Search for the cell housing the specified text and yield its [x, y] center coordinate. 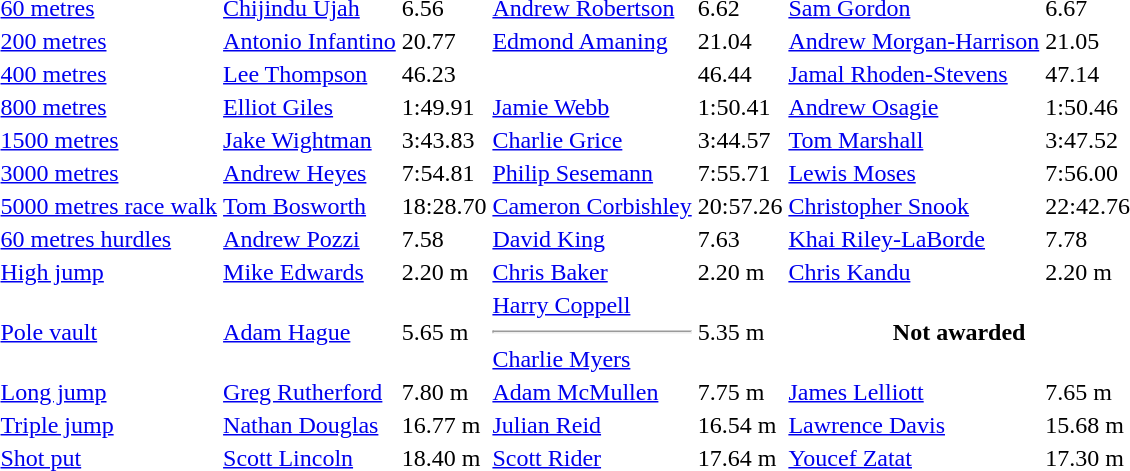
Jamie Webb [592, 107]
Cameron Corbishley [592, 206]
Andrew Osagie [914, 107]
Jake Wightman [310, 140]
Lewis Moses [914, 173]
1:50.41 [740, 107]
Lee Thompson [310, 74]
5.35 m [740, 332]
Khai Riley-LaBorde [914, 239]
Philip Sesemann [592, 173]
7.75 m [740, 392]
Greg Rutherford [310, 392]
Jamal Rhoden-Stevens [914, 74]
Antonio Infantino [310, 41]
Adam Hague [310, 332]
7.58 [444, 239]
Harry CoppellCharlie Myers [592, 332]
Lawrence Davis [914, 425]
Christopher Snook [914, 206]
Charlie Grice [592, 140]
Julian Reid [592, 425]
20.77 [444, 41]
Tom Marshall [914, 140]
Andrew Pozzi [310, 239]
1:49.91 [444, 107]
20:57.26 [740, 206]
Mike Edwards [310, 272]
3:44.57 [740, 140]
Chris Baker [592, 272]
David King [592, 239]
21.04 [740, 41]
16.77 m [444, 425]
Nathan Douglas [310, 425]
46.44 [740, 74]
Elliot Giles [310, 107]
7:54.81 [444, 173]
Chris Kandu [914, 272]
Adam McMullen [592, 392]
7:55.71 [740, 173]
5.65 m [444, 332]
Edmond Amaning [592, 41]
Tom Bosworth [310, 206]
7.63 [740, 239]
James Lelliott [914, 392]
Andrew Morgan-Harrison [914, 41]
Andrew Heyes [310, 173]
46.23 [444, 74]
16.54 m [740, 425]
7.80 m [444, 392]
18:28.70 [444, 206]
3:43.83 [444, 140]
